Return the (X, Y) coordinate for the center point of the cell that contains the specified text.  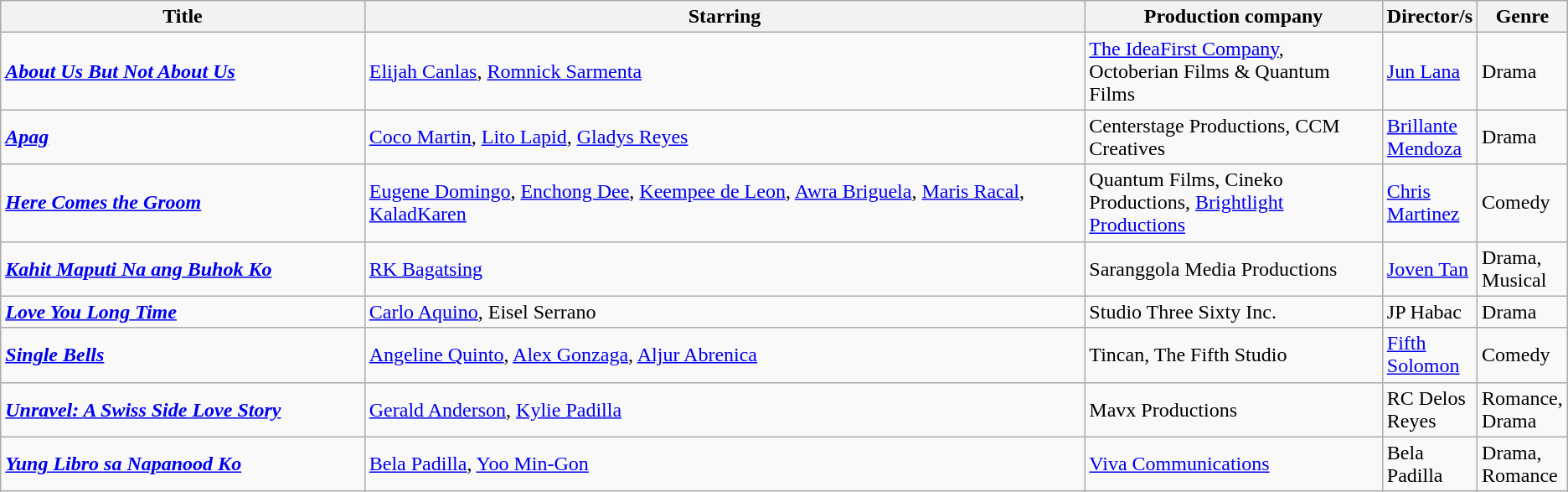
Gerald Anderson, Kylie Padilla (725, 409)
Centerstage Productions, CCM Creatives (1233, 137)
Love You Long Time (183, 312)
Carlo Aquino, Eisel Serrano (725, 312)
Mavx Productions (1233, 409)
Studio Three Sixty Inc. (1233, 312)
RK Bagatsing (725, 268)
JP Habac (1429, 312)
Chris Martinez (1429, 203)
Fifth Solomon (1429, 355)
Here Comes the Groom (183, 203)
Starring (725, 17)
Bela Padilla, Yoo Min-Gon (725, 464)
Director/s (1429, 17)
Kahit Maputi Na ang Buhok Ko (183, 268)
Drama, Romance (1523, 464)
Unravel: A Swiss Side Love Story (183, 409)
Apag (183, 137)
Viva Communications (1233, 464)
Production company (1233, 17)
Single Bells (183, 355)
Angeline Quinto, Alex Gonzaga, Aljur Abrenica (725, 355)
Yung Libro sa Napanood Ko (183, 464)
Genre (1523, 17)
Bela Padilla (1429, 464)
Joven Tan (1429, 268)
Brillante Mendoza (1429, 137)
Quantum Films, Cineko Productions, Brightlight Productions (1233, 203)
Drama, Musical (1523, 268)
Romance, Drama (1523, 409)
Jun Lana (1429, 71)
Coco Martin, Lito Lapid, Gladys Reyes (725, 137)
Title (183, 17)
Elijah Canlas, Romnick Sarmenta (725, 71)
RC Delos Reyes (1429, 409)
Eugene Domingo, Enchong Dee, Keempee de Leon, Awra Briguela, Maris Racal, KaladKaren (725, 203)
About Us But Not About Us (183, 71)
Saranggola Media Productions (1233, 268)
Tincan, The Fifth Studio (1233, 355)
The IdeaFirst Company, Octoberian Films & Quantum Films (1233, 71)
